For the text-containing cell, return its midpoint in (x, y) coordinate format. 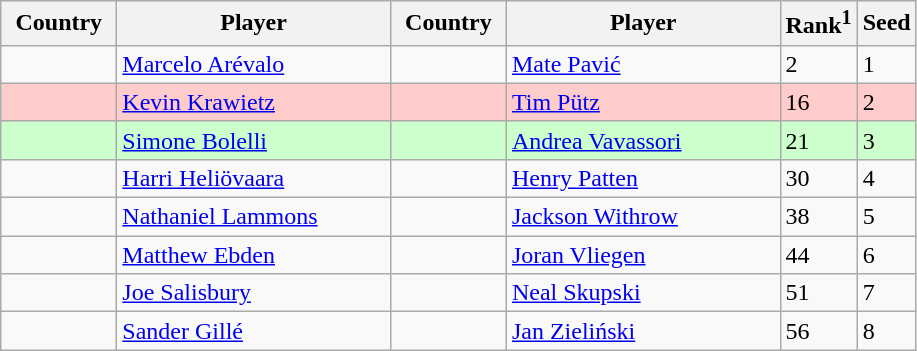
Andrea Vavassori (643, 140)
Rank1 (818, 24)
6 (886, 255)
21 (818, 140)
Jackson Withrow (643, 217)
Seed (886, 24)
8 (886, 331)
3 (886, 140)
Tim Pütz (643, 102)
Kevin Krawietz (254, 102)
Harri Heliövaara (254, 178)
Simone Bolelli (254, 140)
5 (886, 217)
56 (818, 331)
38 (818, 217)
Matthew Ebden (254, 255)
Jan Zieliński (643, 331)
7 (886, 293)
4 (886, 178)
Joran Vliegen (643, 255)
Marcelo Arévalo (254, 64)
Henry Patten (643, 178)
30 (818, 178)
Nathaniel Lammons (254, 217)
Neal Skupski (643, 293)
Mate Pavić (643, 64)
44 (818, 255)
51 (818, 293)
16 (818, 102)
1 (886, 64)
Sander Gillé (254, 331)
Joe Salisbury (254, 293)
